For the text-containing cell, return its midpoint in (X, Y) coordinate format. 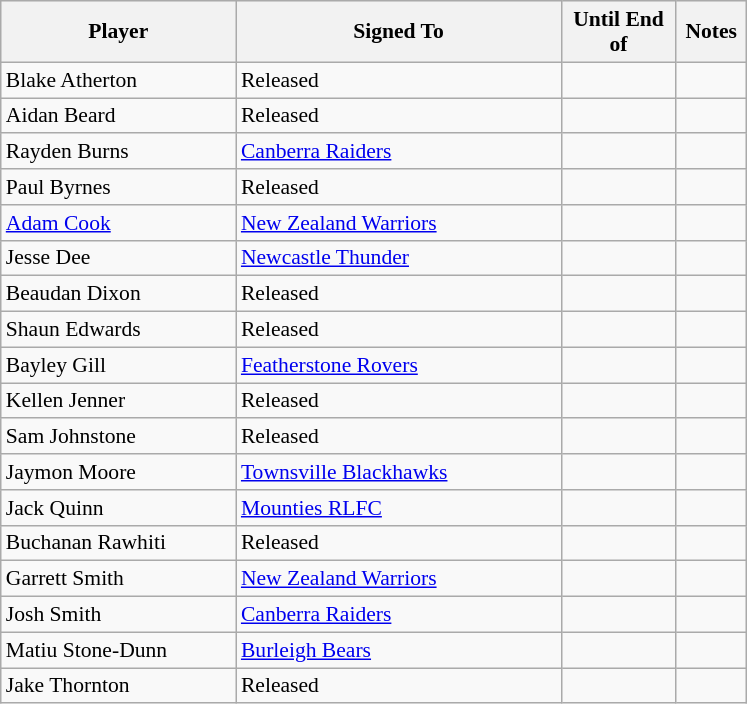
Mounties RLFC (398, 508)
Shaun Edwards (118, 330)
Townsville Blackhawks (398, 472)
Jack Quinn (118, 508)
Bayley Gill (118, 365)
Until End of (618, 32)
Aidan Beard (118, 116)
Rayden Burns (118, 152)
Kellen Jenner (118, 401)
Adam Cook (118, 223)
Sam Johnstone (118, 437)
Paul Byrnes (118, 187)
Josh Smith (118, 615)
Notes (711, 32)
Garrett Smith (118, 579)
Player (118, 32)
Newcastle Thunder (398, 258)
Beaudan Dixon (118, 294)
Jake Thornton (118, 686)
Jaymon Moore (118, 472)
Buchanan Rawhiti (118, 543)
Burleigh Bears (398, 650)
Featherstone Rovers (398, 365)
Blake Atherton (118, 80)
Signed To (398, 32)
Matiu Stone-Dunn (118, 650)
Jesse Dee (118, 258)
